Return [x, y] of the center of cell containing provided text 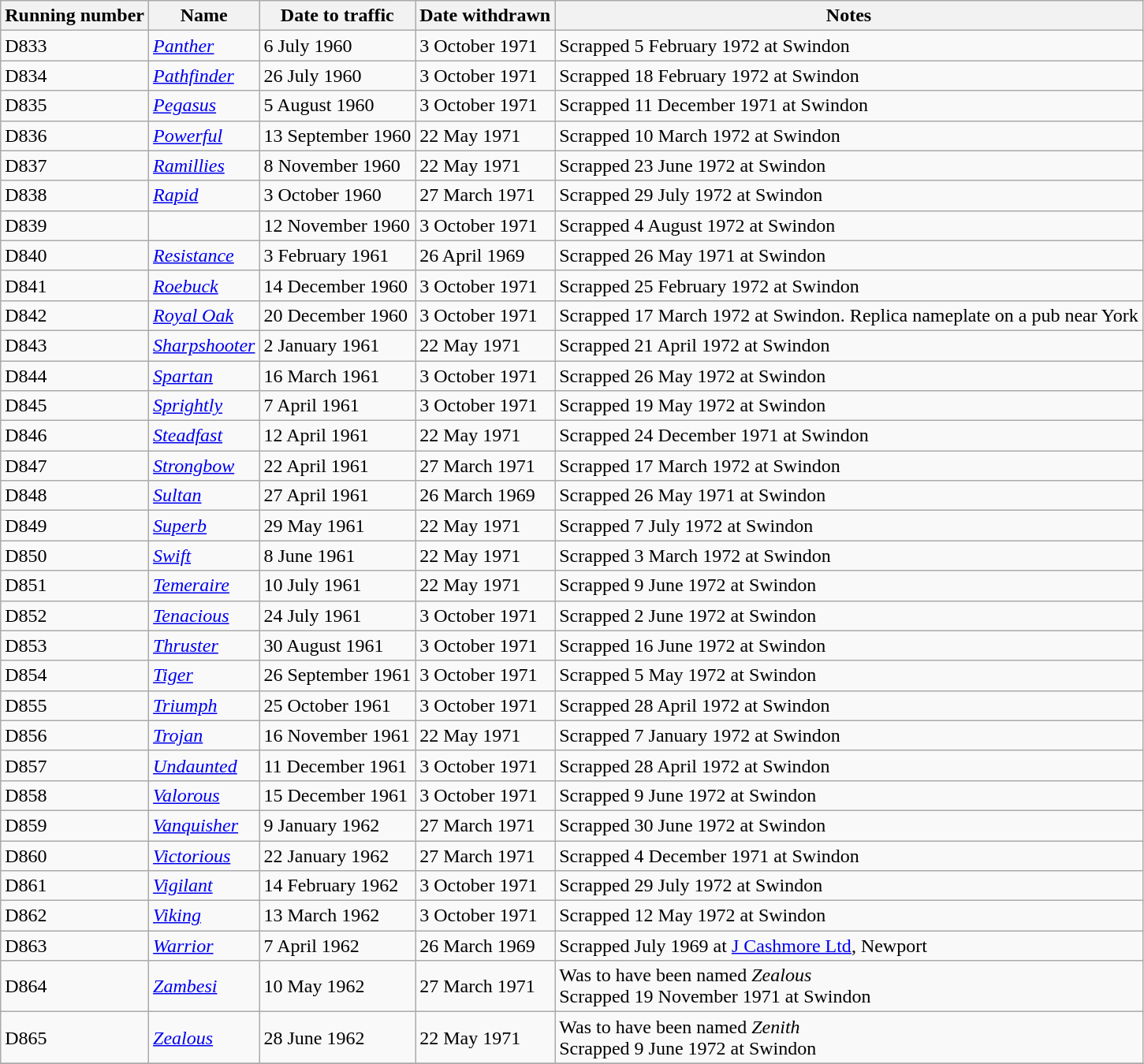
D849 [75, 526]
Scrapped 12 May 1972 at Swindon [849, 916]
D858 [75, 795]
Scrapped 5 May 1972 at Swindon [849, 675]
D863 [75, 946]
14 February 1962 [337, 886]
D834 [75, 76]
D861 [75, 886]
Scrapped 17 March 1972 at Swindon [849, 466]
Warrior [204, 946]
Zambesi [204, 987]
Pegasus [204, 106]
D848 [75, 496]
Scrapped 25 February 1972 at Swindon [849, 285]
Royal Oak [204, 315]
Steadfast [204, 436]
29 May 1961 [337, 526]
Sprightly [204, 406]
7 April 1962 [337, 946]
D837 [75, 166]
Sharpshooter [204, 345]
Scrapped 2 June 1972 at Swindon [849, 616]
Scrapped 21 April 1972 at Swindon [849, 345]
Scrapped 10 March 1972 at Swindon [849, 136]
D852 [75, 616]
22 January 1962 [337, 855]
Was to have been named ZenithScrapped 9 June 1972 at Swindon [849, 1037]
9 January 1962 [337, 825]
3 February 1961 [337, 255]
D859 [75, 825]
D835 [75, 106]
Superb [204, 526]
26 April 1969 [486, 255]
Victorious [204, 855]
Rapid [204, 195]
Triumph [204, 705]
Scrapped 19 May 1972 at Swindon [849, 406]
16 March 1961 [337, 376]
27 April 1961 [337, 496]
Ramillies [204, 166]
D860 [75, 855]
Spartan [204, 376]
D833 [75, 46]
Temeraire [204, 586]
Scrapped 26 May 1972 at Swindon [849, 376]
D854 [75, 675]
8 June 1961 [337, 556]
20 December 1960 [337, 315]
Tenacious [204, 616]
Sultan [204, 496]
Scrapped 4 December 1971 at Swindon [849, 855]
2 January 1961 [337, 345]
Scrapped 17 March 1972 at Swindon. Replica nameplate on a pub near York [849, 315]
Swift [204, 556]
Notes [849, 16]
28 June 1962 [337, 1037]
Viking [204, 916]
16 November 1961 [337, 735]
Was to have been named ZealousScrapped 19 November 1971 at Swindon [849, 987]
D862 [75, 916]
D845 [75, 406]
Scrapped 3 March 1972 at Swindon [849, 556]
Date to traffic [337, 16]
D840 [75, 255]
13 September 1960 [337, 136]
Roebuck [204, 285]
Scrapped 7 July 1972 at Swindon [849, 526]
D855 [75, 705]
11 December 1961 [337, 765]
25 October 1961 [337, 705]
12 November 1960 [337, 225]
Scrapped 30 June 1972 at Swindon [849, 825]
D838 [75, 195]
24 July 1961 [337, 616]
5 August 1960 [337, 106]
Panther [204, 46]
Scrapped 7 January 1972 at Swindon [849, 735]
D843 [75, 345]
8 November 1960 [337, 166]
26 July 1960 [337, 76]
Vigilant [204, 886]
Scrapped 24 December 1971 at Swindon [849, 436]
Scrapped 11 December 1971 at Swindon [849, 106]
Thruster [204, 645]
Valorous [204, 795]
D844 [75, 376]
3 October 1960 [337, 195]
D853 [75, 645]
Pathfinder [204, 76]
Scrapped July 1969 at J Cashmore Ltd, Newport [849, 946]
D842 [75, 315]
D846 [75, 436]
Zealous [204, 1037]
Vanquisher [204, 825]
Scrapped 18 February 1972 at Swindon [849, 76]
Tiger [204, 675]
Scrapped 5 February 1972 at Swindon [849, 46]
10 May 1962 [337, 987]
13 March 1962 [337, 916]
10 July 1961 [337, 586]
Powerful [204, 136]
Date withdrawn [486, 16]
12 April 1961 [337, 436]
Undaunted [204, 765]
D865 [75, 1037]
D857 [75, 765]
14 December 1960 [337, 285]
D851 [75, 586]
Resistance [204, 255]
6 July 1960 [337, 46]
Trojan [204, 735]
D836 [75, 136]
D864 [75, 987]
D839 [75, 225]
Scrapped 23 June 1972 at Swindon [849, 166]
15 December 1961 [337, 795]
D847 [75, 466]
Scrapped 16 June 1972 at Swindon [849, 645]
D850 [75, 556]
Running number [75, 16]
7 April 1961 [337, 406]
Name [204, 16]
D856 [75, 735]
Strongbow [204, 466]
Scrapped 4 August 1972 at Swindon [849, 225]
26 September 1961 [337, 675]
22 April 1961 [337, 466]
30 August 1961 [337, 645]
D841 [75, 285]
